Pinpoint the cell where the given text exists, returning its [x, y] midpoint coordinate. 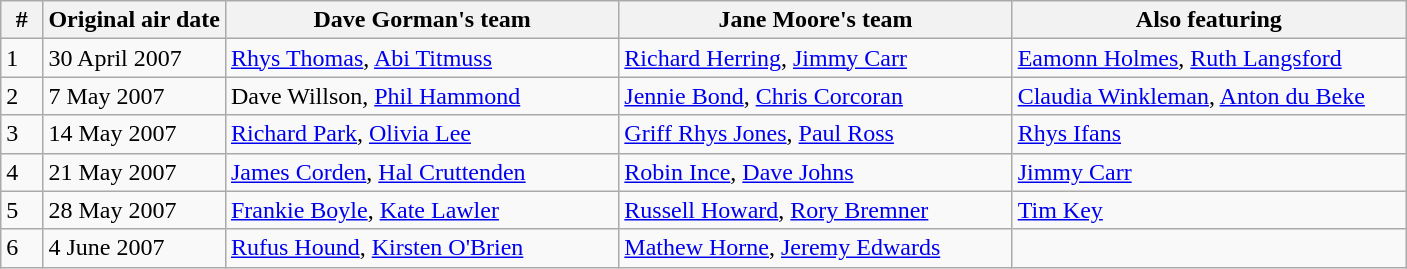
21 May 2007 [134, 172]
1 [22, 58]
Dave Willson, Phil Hammond [422, 96]
4 [22, 172]
James Corden, Hal Cruttenden [422, 172]
Dave Gorman's team [422, 20]
Griff Rhys Jones, Paul Ross [816, 134]
Rhys Thomas, Abi Titmuss [422, 58]
Russell Howard, Rory Bremner [816, 210]
Rufus Hound, Kirsten O'Brien [422, 248]
Jimmy Carr [1208, 172]
Mathew Horne, Jeremy Edwards [816, 248]
Frankie Boyle, Kate Lawler [422, 210]
7 May 2007 [134, 96]
Rhys Ifans [1208, 134]
28 May 2007 [134, 210]
Jane Moore's team [816, 20]
2 [22, 96]
Eamonn Holmes, Ruth Langsford [1208, 58]
Original air date [134, 20]
30 April 2007 [134, 58]
Richard Herring, Jimmy Carr [816, 58]
Richard Park, Olivia Lee [422, 134]
# [22, 20]
3 [22, 134]
Also featuring [1208, 20]
Robin Ince, Dave Johns [816, 172]
Claudia Winkleman, Anton du Beke [1208, 96]
Jennie Bond, Chris Corcoran [816, 96]
4 June 2007 [134, 248]
6 [22, 248]
14 May 2007 [134, 134]
5 [22, 210]
Tim Key [1208, 210]
